Detect which cell encompasses the target text, then output its (x, y) center coordinate. 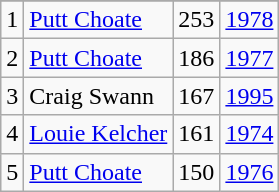
1 (12, 20)
150 (196, 172)
4 (12, 134)
1974 (250, 134)
5 (12, 172)
1976 (250, 172)
167 (196, 96)
Craig Swann (98, 96)
161 (196, 134)
253 (196, 20)
1995 (250, 96)
186 (196, 58)
1977 (250, 58)
Louie Kelcher (98, 134)
2 (12, 58)
3 (12, 96)
1978 (250, 20)
